Locate the cell with the specified text and output its (x, y) center coordinate. 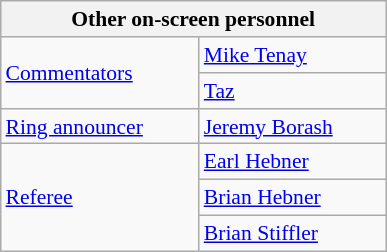
Other on-screen personnel (194, 19)
Ring announcer (100, 126)
Brian Stiffler (292, 233)
Taz (292, 91)
Jeremy Borash (292, 126)
Earl Hebner (292, 162)
Brian Hebner (292, 197)
Commentators (100, 72)
Mike Tenay (292, 55)
Referee (100, 198)
